Search for the cell housing the specified text and yield its (X, Y) center coordinate. 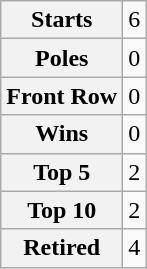
Starts (62, 20)
4 (134, 248)
Retired (62, 248)
Top 5 (62, 172)
Front Row (62, 96)
Top 10 (62, 210)
Wins (62, 134)
6 (134, 20)
Poles (62, 58)
